Extract the [x, y] coordinate from the center of the cell holding the provided text.  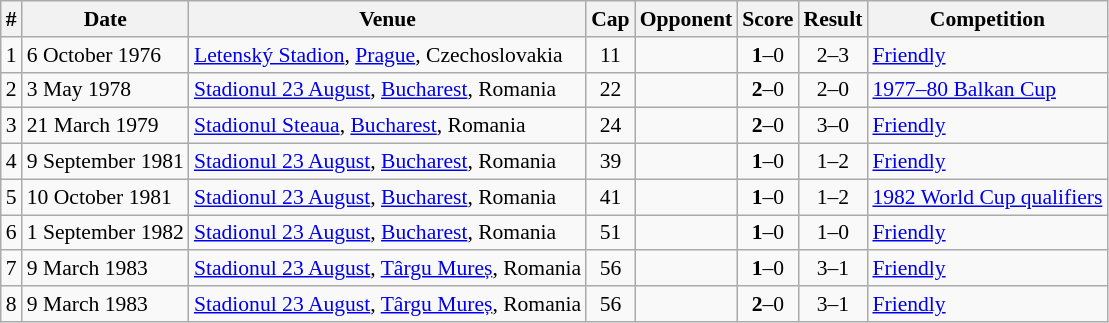
8 [12, 304]
2 [12, 90]
1 [12, 55]
3 [12, 126]
24 [610, 126]
11 [610, 55]
1982 World Cup qualifiers [987, 197]
9 September 1981 [106, 162]
Stadionul Steaua, Bucharest, Romania [388, 126]
4 [12, 162]
1977–80 Balkan Cup [987, 90]
7 [12, 269]
1 September 1982 [106, 233]
# [12, 19]
22 [610, 90]
Venue [388, 19]
3–0 [832, 126]
Result [832, 19]
5 [12, 197]
Date [106, 19]
Competition [987, 19]
Score [768, 19]
39 [610, 162]
2–3 [832, 55]
Opponent [686, 19]
10 October 1981 [106, 197]
6 [12, 233]
51 [610, 233]
3 May 1978 [106, 90]
41 [610, 197]
Letenský Stadion, Prague, Czechoslovakia [388, 55]
21 March 1979 [106, 126]
Cap [610, 19]
6 October 1976 [106, 55]
